Find where the given text appears and provide that cell's center as (x, y) coordinate. 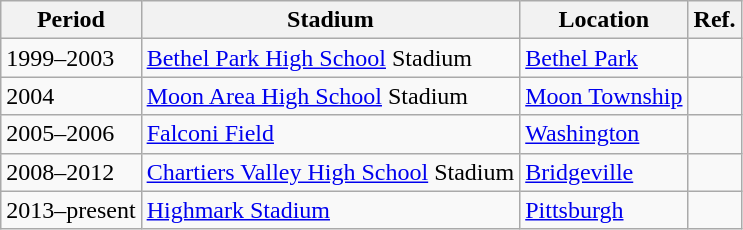
2013–present (71, 210)
Ref. (714, 20)
Falconi Field (330, 134)
Location (604, 20)
2008–2012 (71, 172)
Period (71, 20)
Chartiers Valley High School Stadium (330, 172)
Moon Township (604, 96)
2005–2006 (71, 134)
1999–2003 (71, 58)
Highmark Stadium (330, 210)
Bethel Park (604, 58)
Stadium (330, 20)
Washington (604, 134)
Bethel Park High School Stadium (330, 58)
2004 (71, 96)
Moon Area High School Stadium (330, 96)
Bridgeville (604, 172)
Pittsburgh (604, 210)
